Capture the cell that displays the provided text and extract its [X, Y] central coordinate. 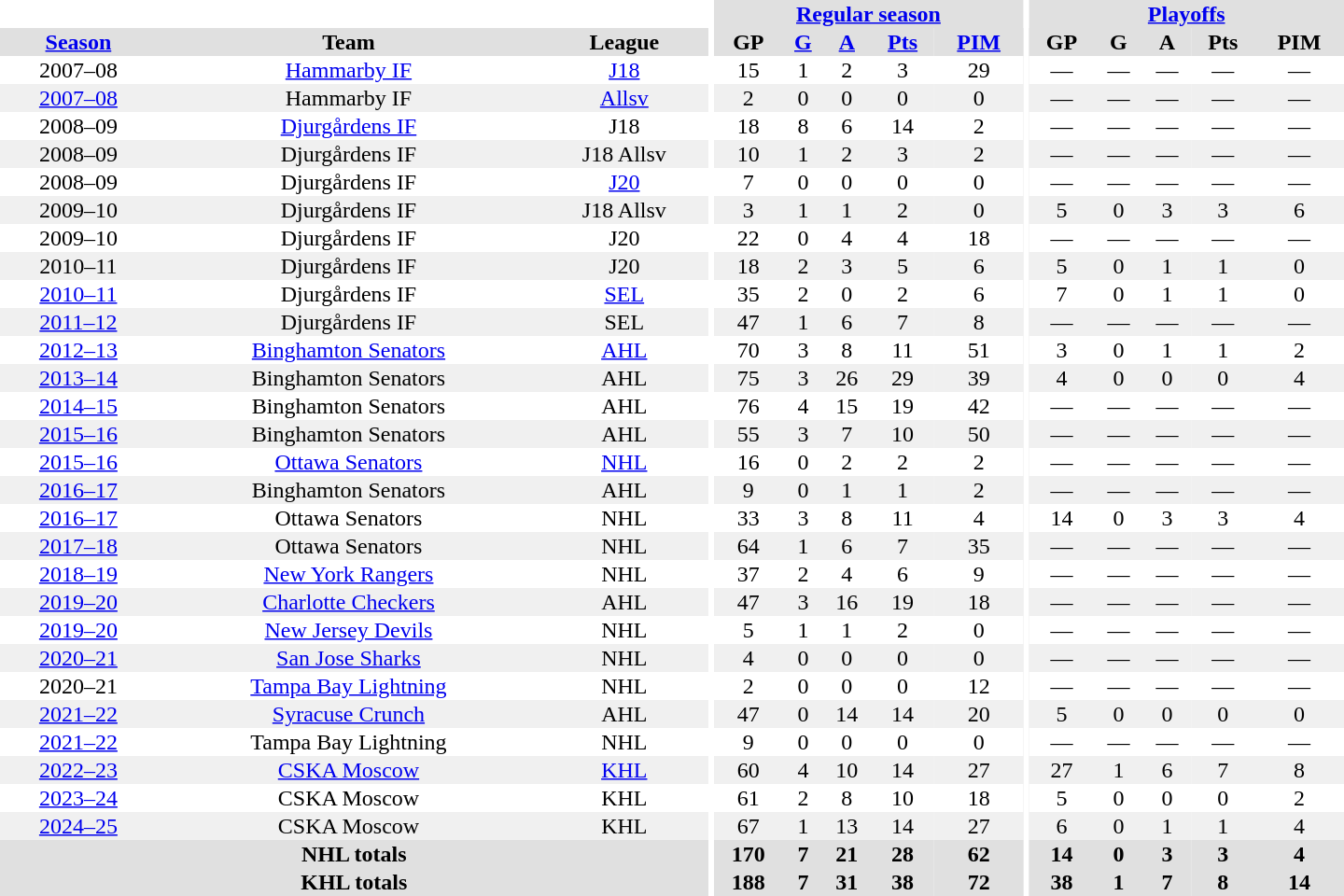
37 [749, 574]
28 [902, 854]
70 [749, 350]
39 [979, 378]
60 [749, 770]
KHL totals [355, 882]
31 [847, 882]
64 [749, 546]
League [623, 42]
Syracuse Crunch [349, 714]
33 [749, 518]
2011–12 [78, 322]
67 [749, 826]
21 [847, 854]
188 [749, 882]
76 [749, 406]
22 [749, 238]
San Jose Sharks [349, 658]
2024–25 [78, 826]
2023–24 [78, 798]
61 [749, 798]
2014–15 [78, 406]
42 [979, 406]
50 [979, 434]
170 [749, 854]
55 [749, 434]
Regular season [868, 14]
75 [749, 378]
72 [979, 882]
NHL totals [355, 854]
2013–14 [78, 378]
Charlotte Checkers [349, 602]
12 [979, 686]
Season [78, 42]
51 [979, 350]
62 [979, 854]
Playoffs [1186, 14]
New York Rangers [349, 574]
2022–23 [78, 770]
13 [847, 826]
2018–19 [78, 574]
26 [847, 378]
20 [979, 714]
Allsv [623, 98]
Team [349, 42]
New Jersey Devils [349, 630]
2017–18 [78, 546]
2012–13 [78, 350]
